Locate the cell with the specified text and output its (X, Y) center coordinate. 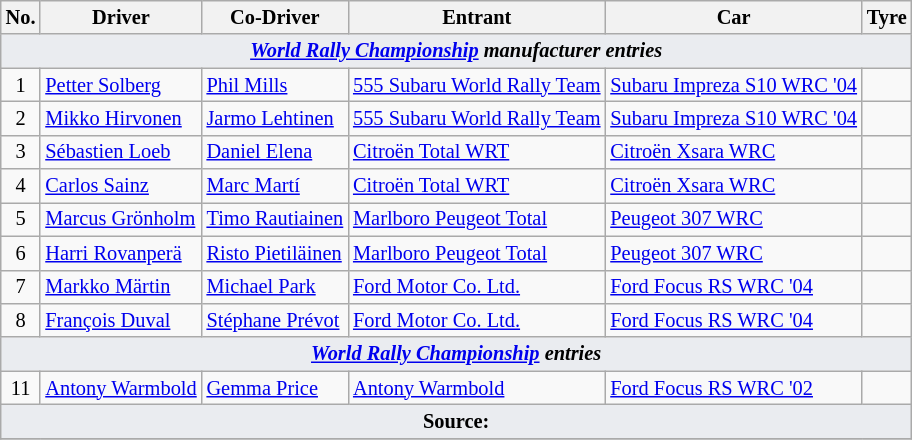
Tyre (887, 17)
Daniel Elena (276, 152)
4 (21, 186)
5 (21, 219)
Source: (456, 421)
Timo Rautiainen (276, 219)
Risto Pietiläinen (276, 253)
Jarmo Lehtinen (276, 118)
Driver (120, 17)
World Rally Championship entries (456, 354)
Stéphane Prévot (276, 320)
1 (21, 85)
2 (21, 118)
Marc Martí (276, 186)
Harri Rovanperä (120, 253)
3 (21, 152)
Carlos Sainz (120, 186)
Car (733, 17)
François Duval (120, 320)
Sébastien Loeb (120, 152)
No. (21, 17)
World Rally Championship manufacturer entries (456, 51)
6 (21, 253)
Co-Driver (276, 17)
8 (21, 320)
Petter Solberg (120, 85)
Phil Mills (276, 85)
Entrant (476, 17)
Markko Märtin (120, 287)
Gemma Price (276, 388)
Michael Park (276, 287)
Marcus Grönholm (120, 219)
Ford Focus RS WRC '02 (733, 388)
Mikko Hirvonen (120, 118)
11 (21, 388)
7 (21, 287)
